Return [x, y] of the center of cell containing provided text 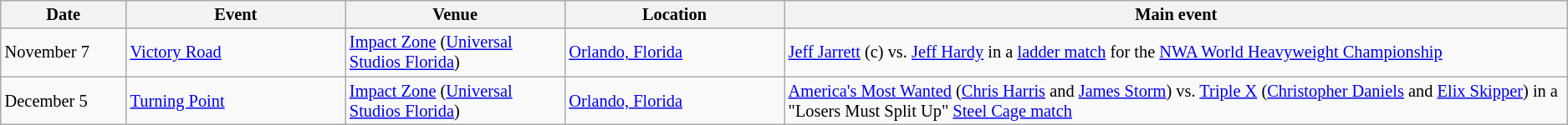
Jeff Jarrett (c) vs. Jeff Hardy in a ladder match for the NWA World Heavyweight Championship [1176, 52]
Location [674, 14]
Main event [1176, 14]
Venue [455, 14]
Victory Road [236, 52]
Turning Point [236, 101]
Date [64, 14]
December 5 [64, 101]
November 7 [64, 52]
Event [236, 14]
America's Most Wanted (Chris Harris and James Storm) vs. Triple X (Christopher Daniels and Elix Skipper) in a "Losers Must Split Up" Steel Cage match [1176, 101]
